Pinpoint the cell where the given text exists, returning its (X, Y) midpoint coordinate. 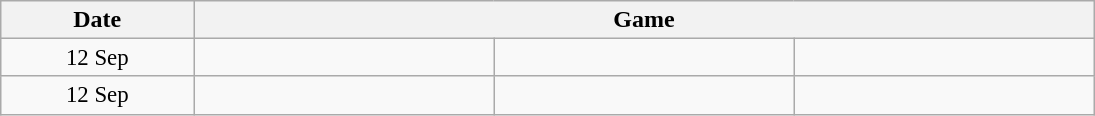
Date (98, 20)
Game (644, 20)
